From the cell containing the given text, extract its center point as (x, y) coordinate. 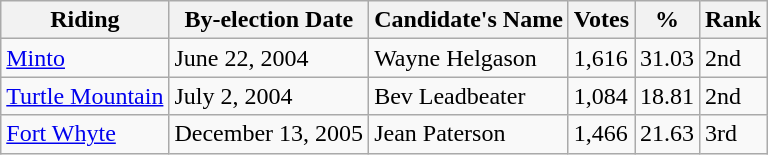
3rd (734, 134)
June 22, 2004 (269, 58)
Votes (601, 20)
% (668, 20)
Rank (734, 20)
18.81 (668, 96)
1,616 (601, 58)
1,084 (601, 96)
Riding (85, 20)
1,466 (601, 134)
Bev Leadbeater (469, 96)
Minto (85, 58)
July 2, 2004 (269, 96)
Candidate's Name (469, 20)
December 13, 2005 (269, 134)
31.03 (668, 58)
Turtle Mountain (85, 96)
Wayne Helgason (469, 58)
21.63 (668, 134)
By-election Date (269, 20)
Jean Paterson (469, 134)
Fort Whyte (85, 134)
